Identify which cell holds the provided text, then report its (X, Y) central coordinate. 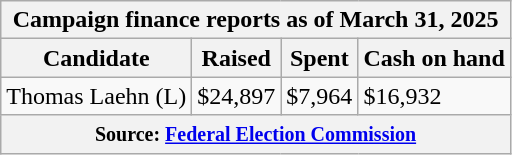
$24,897 (236, 96)
Campaign finance reports as of March 31, 2025 (256, 20)
Cash on hand (434, 58)
Raised (236, 58)
$7,964 (320, 96)
Thomas Laehn (L) (96, 96)
Candidate (96, 58)
Spent (320, 58)
Source: Federal Election Commission (256, 134)
$16,932 (434, 96)
